Scan for the cell matching the given text and deliver its [X, Y] coordinate at center. 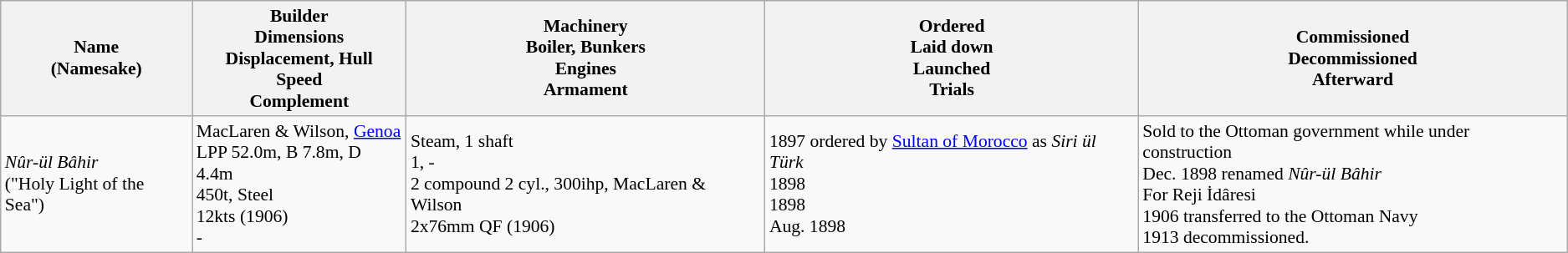
MachineryBoiler, BunkersEnginesArmament [585, 58]
OrderedLaid downLaunchedTrials [952, 58]
Nûr-ül Bâhir("Holy Light of the Sea") [97, 184]
MacLaren & Wilson, GenoaLPP 52.0m, B 7.8m, D 4.4m450t, Steel12kts (1906)- [299, 184]
Steam, 1 shaft1, -2 compound 2 cyl., 300ihp, MacLaren & Wilson2x76mm QF (1906) [585, 184]
BuilderDimensionsDisplacement, HullSpeedComplement [299, 58]
Name(Namesake) [97, 58]
1897 ordered by Sultan of Morocco as Siri ül Türk18981898Aug. 1898 [952, 184]
CommissionedDecommissionedAfterward [1352, 58]
